Output the [X, Y] coordinate of the center of the cell containing the given text.  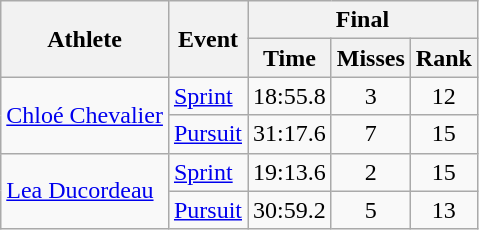
12 [444, 96]
Final [363, 20]
Athlete [85, 39]
2 [370, 172]
5 [370, 210]
Misses [370, 58]
Event [208, 39]
Lea Ducordeau [85, 191]
19:13.6 [290, 172]
18:55.8 [290, 96]
7 [370, 134]
13 [444, 210]
31:17.6 [290, 134]
3 [370, 96]
Chloé Chevalier [85, 115]
Time [290, 58]
Rank [444, 58]
30:59.2 [290, 210]
